Provide the (x, y) coordinate of the cell's center where the given text is located.  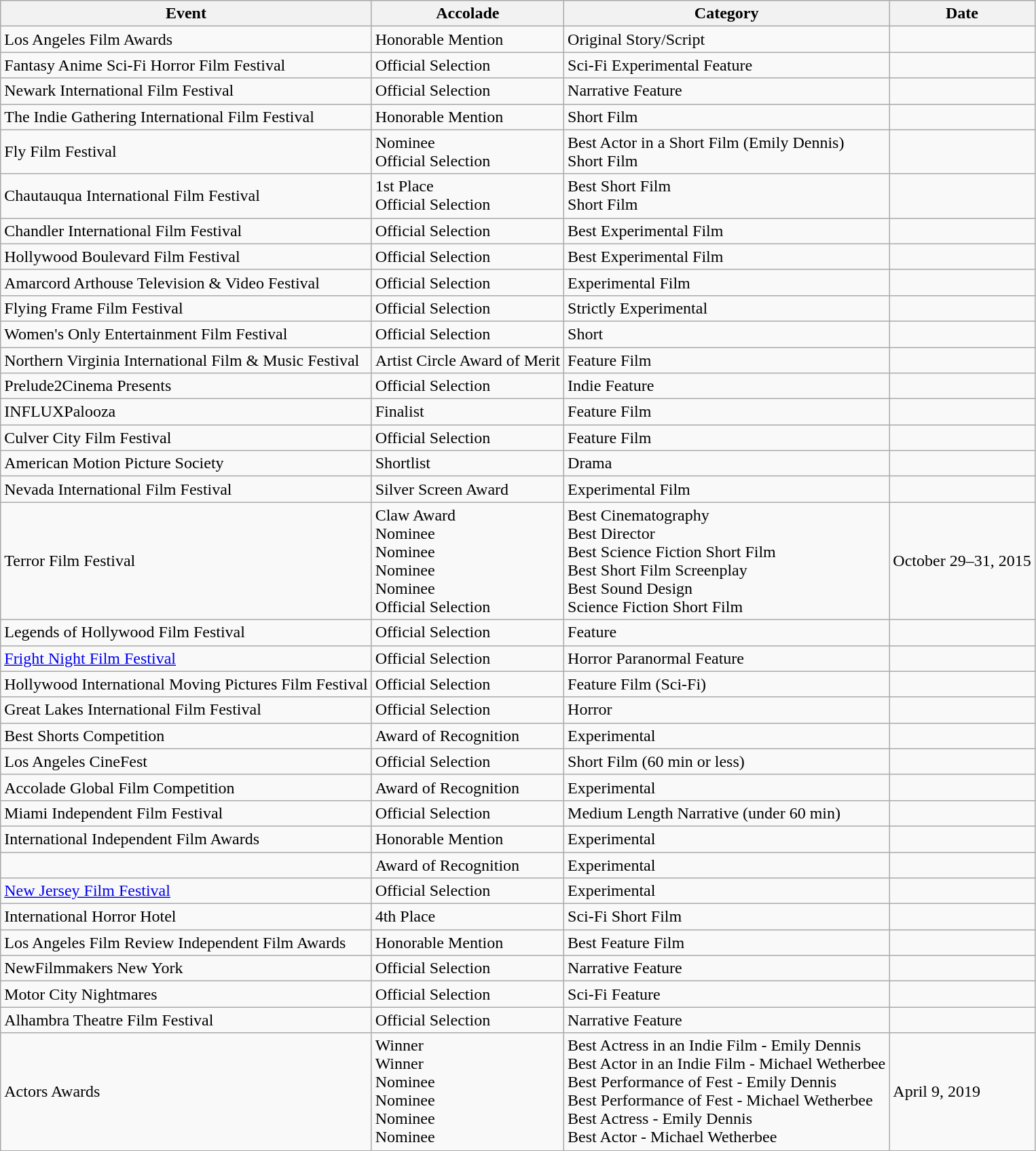
Chautauqua International Film Festival (186, 195)
Women's Only Entertainment Film Festival (186, 334)
Category (726, 14)
Feature (726, 633)
INFLUXPalooza (186, 412)
Fright Night Film Festival (186, 658)
Los Angeles Film Awards (186, 39)
Hollywood International Moving Pictures Film Festival (186, 684)
Short Film (726, 117)
Short (726, 334)
Great Lakes International Film Festival (186, 710)
Sci-Fi Feature (726, 994)
Los Angeles CineFest (186, 761)
Hollywood Boulevard Film Festival (186, 257)
1st PlaceOfficial Selection (467, 195)
Horror (726, 710)
Strictly Experimental (726, 308)
Culver City Film Festival (186, 438)
NewFilmmakers New York (186, 968)
Fly Film Festival (186, 152)
Prelude2Cinema Presents (186, 386)
New Jersey Film Festival (186, 891)
Claw AwardNominee Nominee Nominee Nominee Official Selection (467, 561)
Original Story/Script (726, 39)
Event (186, 14)
Best Shorts Competition (186, 736)
Chandler International Film Festival (186, 231)
4th Place (467, 917)
Silver Screen Award (467, 489)
Amarcord Arthouse Television & Video Festival (186, 282)
Feature Film (Sci-Fi) (726, 684)
International Independent Film Awards (186, 839)
Artist Circle Award of Merit (467, 360)
Newark International Film Festival (186, 91)
Medium Length Narrative (under 60 min) (726, 813)
Accolade Global Film Competition (186, 787)
Alhambra Theatre Film Festival (186, 1020)
Accolade (467, 14)
October 29–31, 2015 (962, 561)
Terror Film Festival (186, 561)
Sci-Fi Short Film (726, 917)
Los Angeles Film Review Independent Film Awards (186, 943)
International Horror Hotel (186, 917)
The Indie Gathering International Film Festival (186, 117)
Drama (726, 464)
Short Film (60 min or less) (726, 761)
Best Feature Film (726, 943)
American Motion Picture Society (186, 464)
Best Short FilmShort Film (726, 195)
April 9, 2019 (962, 1091)
Actors Awards (186, 1091)
Nevada International Film Festival (186, 489)
Northern Virginia International Film & Music Festival (186, 360)
Sci-Fi Experimental Feature (726, 65)
Motor City Nightmares (186, 994)
Miami Independent Film Festival (186, 813)
Indie Feature (726, 386)
NomineeOfficial Selection (467, 152)
Horror Paranormal Feature (726, 658)
Best Actor in a Short Film (Emily Dennis)Short Film (726, 152)
Finalist (467, 412)
Fantasy Anime Sci-Fi Horror Film Festival (186, 65)
Best CinematographyBest Director Best Science Fiction Short Film Best Short Film Screenplay Best Sound Design Science Fiction Short Film (726, 561)
Flying Frame Film Festival (186, 308)
Shortlist (467, 464)
WinnerWinner Nominee Nominee Nominee Nominee (467, 1091)
Legends of Hollywood Film Festival (186, 633)
Date (962, 14)
